Pinpoint the cell where the given text exists, returning its (X, Y) midpoint coordinate. 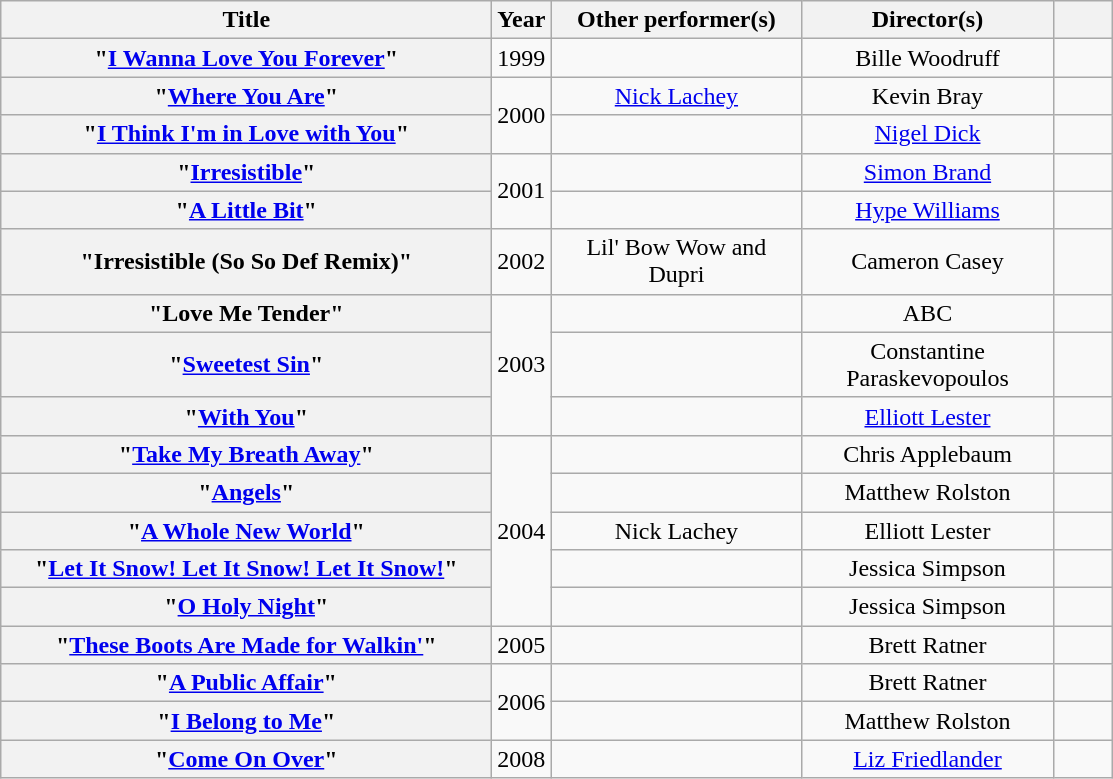
"These Boots Are Made for Walkin'" (246, 645)
"I Wanna Love You Forever" (246, 58)
"With You" (246, 416)
"A Whole New World" (246, 531)
Liz Friedlander (928, 759)
2001 (522, 191)
Other performer(s) (676, 20)
"Let It Snow! Let It Snow! Let It Snow!" (246, 569)
Nigel Dick (928, 134)
Title (246, 20)
"Where You Are" (246, 96)
2006 (522, 702)
2002 (522, 262)
"Come On Over" (246, 759)
"Love Me Tender" (246, 313)
Constantine Paraskevopoulos (928, 364)
Chris Applebaum (928, 454)
"Sweetest Sin" (246, 364)
2004 (522, 530)
1999 (522, 58)
2005 (522, 645)
Hype Williams (928, 210)
Bille Woodruff (928, 58)
Cameron Casey (928, 262)
"I Belong to Me" (246, 721)
2000 (522, 115)
"Take My Breath Away" (246, 454)
Director(s) (928, 20)
Lil' Bow Wow and Dupri (676, 262)
Simon Brand (928, 172)
"I Think I'm in Love with You" (246, 134)
"Irresistible" (246, 172)
2003 (522, 364)
"O Holy Night" (246, 607)
"Irresistible (So So Def Remix)" (246, 262)
Kevin Bray (928, 96)
2008 (522, 759)
"Angels" (246, 492)
"A Little Bit" (246, 210)
Year (522, 20)
ABC (928, 313)
"A Public Affair" (246, 683)
